Extract the (X, Y) coordinate from the center of the cell holding the provided text.  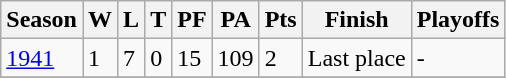
PF (192, 20)
15 (192, 58)
109 (236, 58)
Pts (280, 20)
L (132, 20)
- (458, 58)
PA (236, 20)
T (158, 20)
W (100, 20)
Last place (356, 58)
Season (42, 20)
2 (280, 58)
Finish (356, 20)
0 (158, 58)
1941 (42, 58)
Playoffs (458, 20)
7 (132, 58)
1 (100, 58)
